Output the [x, y] coordinate of the center of the cell containing the given text.  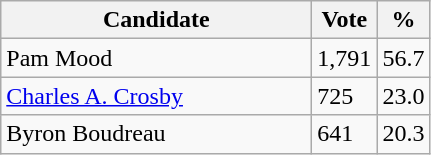
Candidate [156, 20]
% [404, 20]
Byron Boudreau [156, 134]
56.7 [404, 58]
Pam Mood [156, 58]
23.0 [404, 96]
725 [344, 96]
1,791 [344, 58]
20.3 [404, 134]
641 [344, 134]
Vote [344, 20]
Charles A. Crosby [156, 96]
